Return the (x, y) coordinate for the center point of the cell that contains the specified text.  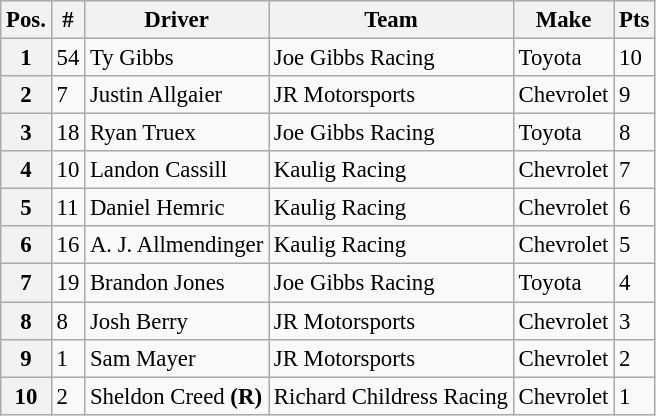
Sheldon Creed (R) (177, 396)
Pts (634, 20)
Richard Childress Racing (392, 396)
16 (68, 245)
Sam Mayer (177, 358)
19 (68, 283)
Pos. (26, 20)
A. J. Allmendinger (177, 245)
Ty Gibbs (177, 58)
Team (392, 20)
18 (68, 133)
Justin Allgaier (177, 95)
11 (68, 208)
Daniel Hemric (177, 208)
Make (563, 20)
Brandon Jones (177, 283)
Josh Berry (177, 321)
Driver (177, 20)
Ryan Truex (177, 133)
54 (68, 58)
Landon Cassill (177, 170)
# (68, 20)
